Return the (x, y) coordinate for the center point of the cell that contains the specified text.  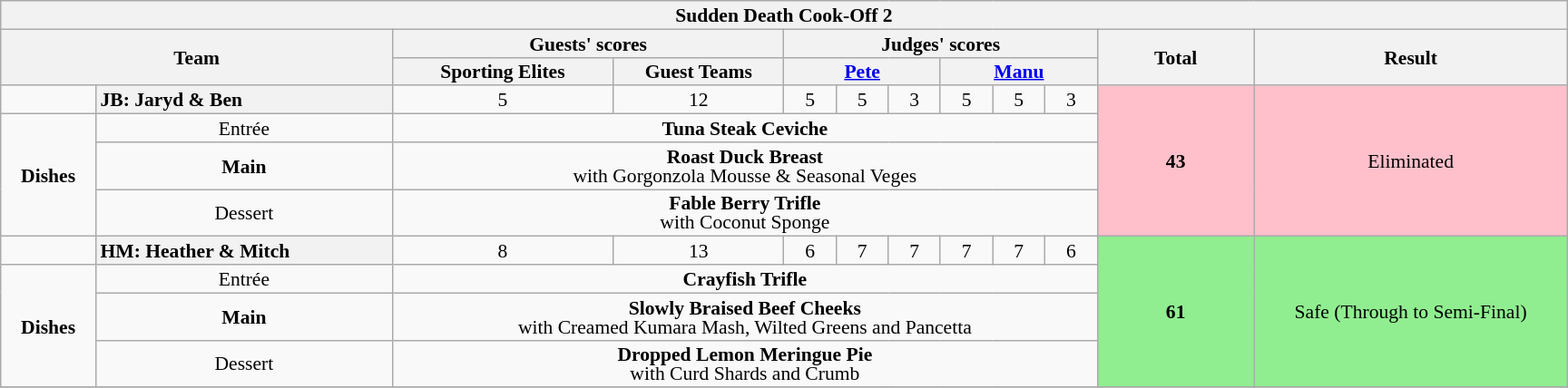
Guests' scores (588, 44)
13 (699, 250)
Total (1176, 57)
HM: Heather & Mitch (243, 250)
12 (699, 100)
8 (503, 250)
Dropped Lemon Meringue Piewith Curd Shards and Crumb (744, 364)
Roast Duck Breastwith Gorgonzola Mousse & Seasonal Veges (744, 166)
Judges' scores (940, 44)
Sporting Elites (503, 71)
Result (1410, 57)
JB: Jaryd & Ben (243, 100)
Slowly Braised Beef Cheekswith Creamed Kumara Mash, Wilted Greens and Pancetta (744, 316)
Tuna Steak Ceviche (744, 129)
Team (197, 57)
Sudden Death Cook-Off 2 (784, 15)
Safe (Through to Semi-Final) (1410, 312)
Manu (1018, 71)
Guest Teams (699, 71)
61 (1176, 312)
Crayfish Trifle (744, 279)
Fable Berry Triflewith Coconut Sponge (744, 213)
43 (1176, 161)
Pete (862, 71)
Eliminated (1410, 161)
